Return the (X, Y) coordinate for the center point of the cell that contains the specified text.  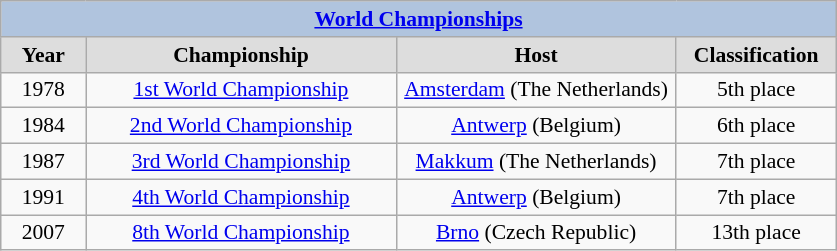
Year (44, 55)
Amsterdam (The Netherlands) (536, 90)
1984 (44, 126)
1978 (44, 90)
Makkum (The Netherlands) (536, 162)
4th World Championship (241, 197)
8th World Championship (241, 233)
3rd World Championship (241, 162)
World Championships (419, 19)
5th place (756, 90)
1987 (44, 162)
Brno (Czech Republic) (536, 233)
2nd World Championship (241, 126)
Classification (756, 55)
Championship (241, 55)
13th place (756, 233)
1st World Championship (241, 90)
Host (536, 55)
2007 (44, 233)
6th place (756, 126)
1991 (44, 197)
